From the cell containing the given text, extract its center point as (X, Y) coordinate. 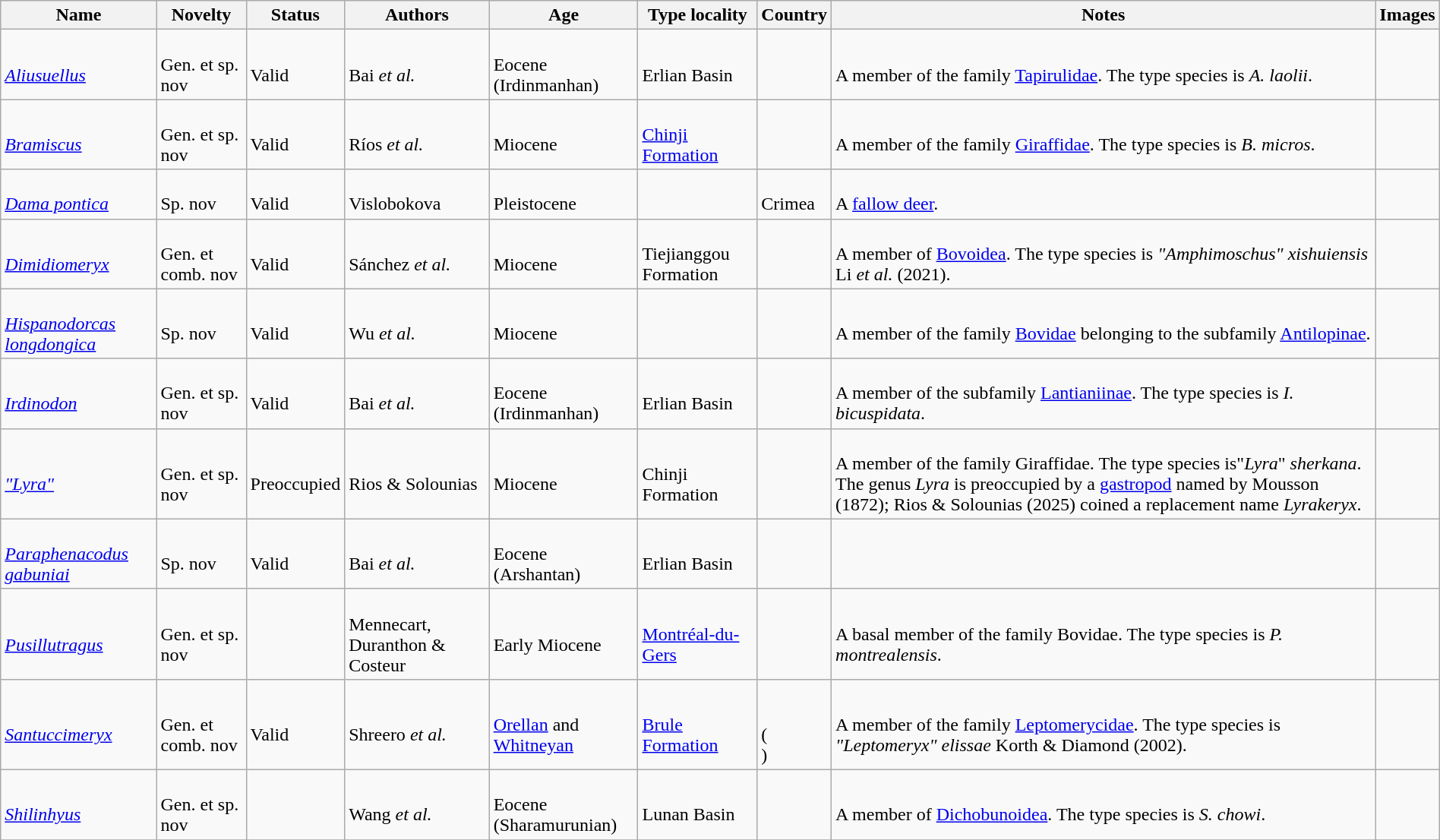
Novelty (201, 15)
A member of the family Tapirulidae. The type species is A. laolii. (1104, 65)
Rios & Solounias (417, 474)
Orellan and Whitneyan (564, 725)
A member of the subfamily Lantianiinae. The type species is I. bicuspidata. (1104, 393)
Status (295, 15)
Age (564, 15)
() (794, 725)
Early Miocene (564, 633)
Vislobokova (417, 194)
Santuccimeryx (79, 725)
Aliusuellus (79, 65)
A fallow deer. (1104, 194)
Crimea (794, 194)
"Lyra" (79, 474)
Eocene (Sharamurunian) (564, 804)
Type locality (697, 15)
Paraphenacodus gabuniai (79, 554)
Sánchez et al. (417, 254)
Country (794, 15)
Name (79, 15)
Hispanodorcas longdongica (79, 324)
Pleistocene (564, 194)
Dama pontica (79, 194)
Notes (1104, 15)
Montréal-du-Gers (697, 633)
Ríos et al. (417, 134)
Bramiscus (79, 134)
Eocene (Arshantan) (564, 554)
Shilinhyus (79, 804)
Shreero et al. (417, 725)
Preoccupied (295, 474)
Pusillutragus (79, 633)
Dimidiomeryx (79, 254)
A basal member of the family Bovidae. The type species is P. montrealensis. (1104, 633)
Irdinodon (79, 393)
A member of the family Giraffidae. The type species is B. micros. (1104, 134)
Lunan Basin (697, 804)
Authors (417, 15)
A member of Dichobunoidea. The type species is S. chowi. (1104, 804)
Mennecart, Duranthon & Costeur (417, 633)
Tiejianggou Formation (697, 254)
A member of the family Bovidae belonging to the subfamily Antilopinae. (1104, 324)
Images (1407, 15)
Brule Formation (697, 725)
A member of the family Leptomerycidae. The type species is "Leptomeryx" elissae Korth & Diamond (2002). (1104, 725)
Wu et al. (417, 324)
A member of Bovoidea. The type species is "Amphimoschus" xishuiensis Li et al. (2021). (1104, 254)
Wang et al. (417, 804)
